Identify which cell holds the provided text, then report its (x, y) central coordinate. 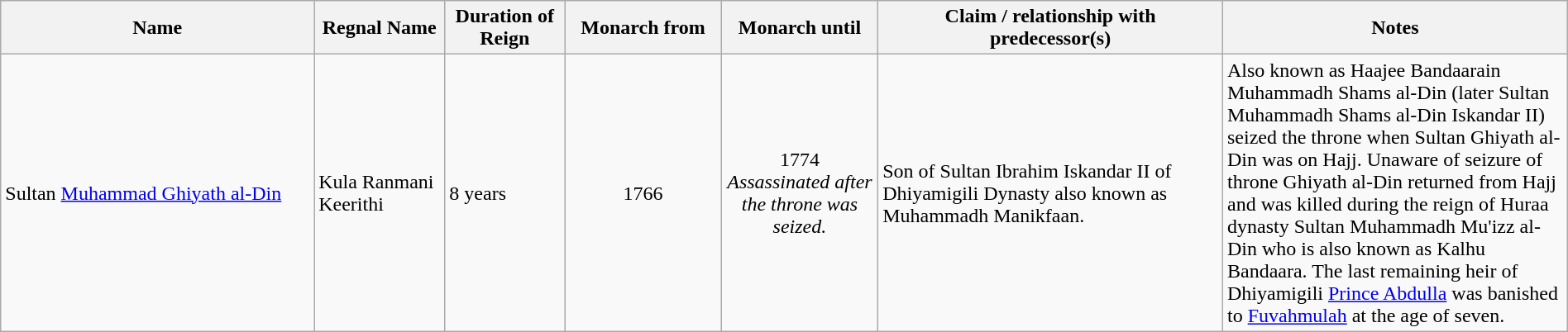
Regnal Name (380, 28)
Monarch until (799, 28)
Name (157, 28)
Monarch from (643, 28)
Notes (1394, 28)
Claim / relationship with predecessor(s) (1050, 28)
Son of Sultan Ibrahim Iskandar II of Dhiyamigili Dynasty also known as Muhammadh Manikfaan. (1050, 193)
Duration of Reign (504, 28)
Sultan Muhammad Ghiyath al-Din (157, 193)
1774Assassinated after the throne was seized. (799, 193)
Kula Ranmani Keerithi (380, 193)
1766 (643, 193)
8 years (504, 193)
